Identify which cell holds the provided text, then report its [x, y] central coordinate. 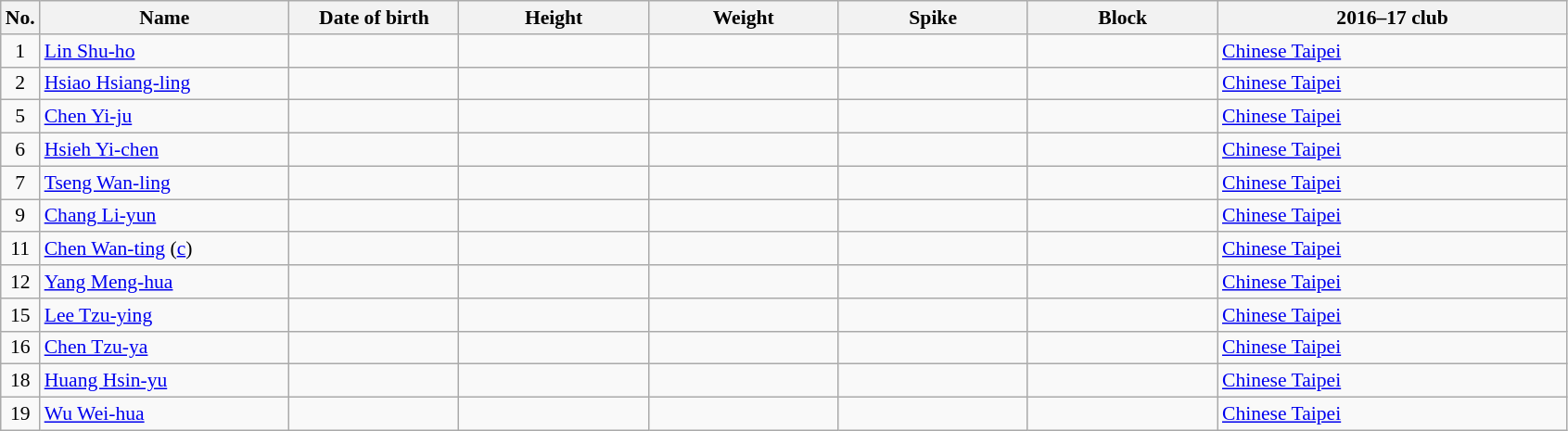
Tseng Wan-ling [165, 183]
7 [20, 183]
Hsieh Yi-chen [165, 150]
Chen Tzu-ya [165, 348]
6 [20, 150]
No. [20, 18]
Spike [933, 18]
Name [165, 18]
5 [20, 117]
9 [20, 216]
19 [20, 414]
Lee Tzu-ying [165, 315]
Weight [744, 18]
Block [1122, 18]
Wu Wei-hua [165, 414]
1 [20, 51]
Huang Hsin-yu [165, 381]
15 [20, 315]
18 [20, 381]
Hsiao Hsiang-ling [165, 83]
2 [20, 83]
Chen Wan-ting (c) [165, 249]
Height [555, 18]
11 [20, 249]
Lin Shu-ho [165, 51]
12 [20, 282]
Chen Yi-ju [165, 117]
16 [20, 348]
2016–17 club [1393, 18]
Date of birth [375, 18]
Yang Meng-hua [165, 282]
Chang Li-yun [165, 216]
